Extract the (x, y) coordinate from the center of the cell holding the provided text.  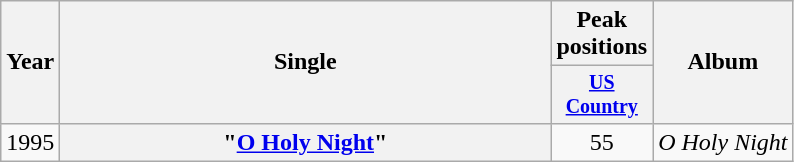
Single (306, 62)
1995 (30, 142)
US Country (602, 94)
Year (30, 62)
"O Holy Night" (306, 142)
55 (602, 142)
O Holy Night (723, 142)
Peak positions (602, 34)
Album (723, 62)
